Output the (x, y) coordinate of the center of the cell containing the given text.  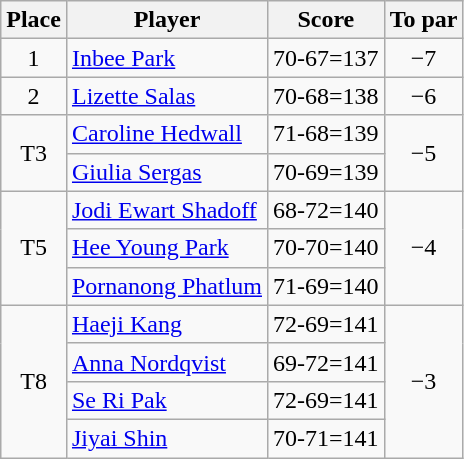
Pornanong Phatlum (166, 286)
−5 (424, 153)
−4 (424, 248)
1 (34, 58)
70-71=141 (326, 438)
Se Ri Pak (166, 400)
Giulia Sergas (166, 172)
71-69=140 (326, 286)
T3 (34, 153)
70-67=137 (326, 58)
68-72=140 (326, 210)
T8 (34, 381)
70-68=138 (326, 96)
Place (34, 20)
Score (326, 20)
−6 (424, 96)
71-68=139 (326, 134)
Player (166, 20)
To par (424, 20)
−7 (424, 58)
−3 (424, 381)
70-70=140 (326, 248)
T5 (34, 248)
Haeji Kang (166, 324)
Anna Nordqvist (166, 362)
70-69=139 (326, 172)
69-72=141 (326, 362)
2 (34, 96)
Caroline Hedwall (166, 134)
Jiyai Shin (166, 438)
Jodi Ewart Shadoff (166, 210)
Inbee Park (166, 58)
Hee Young Park (166, 248)
Lizette Salas (166, 96)
